Determine the [x, y] coordinate at the center of the cell enclosing the given text.  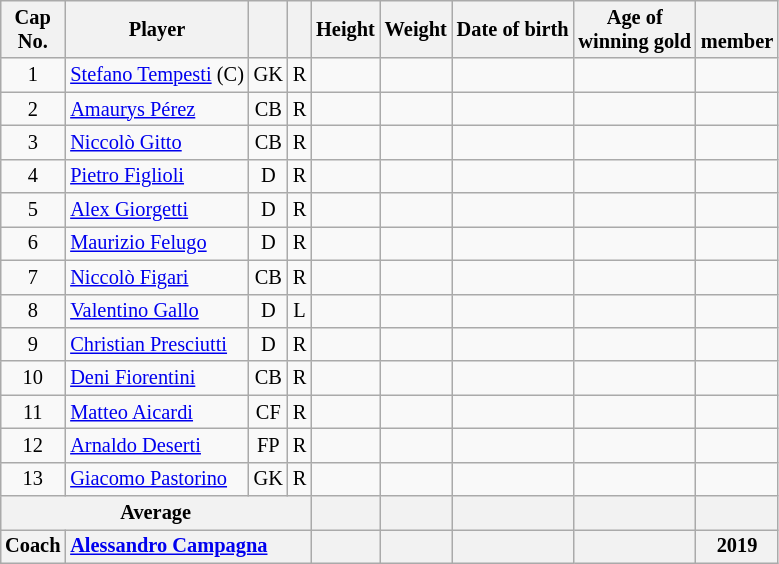
Pietro Figlioli [156, 176]
Height [346, 29]
Maurizio Felugo [156, 243]
Amaurys Pérez [156, 109]
FP [268, 445]
Niccolò Gitto [156, 142]
1 [32, 75]
CapNo. [32, 29]
5 [32, 210]
2019 [737, 546]
4 [32, 176]
CF [268, 412]
Deni Fiorentini [156, 378]
Player [156, 29]
9 [32, 344]
8 [32, 311]
Coach [32, 546]
Valentino Gallo [156, 311]
7 [32, 277]
2 [32, 109]
Age ofwinning gold [635, 29]
L [300, 311]
Arnaldo Deserti [156, 445]
Matteo Aicardi [156, 412]
3 [32, 142]
Giacomo Pastorino [156, 479]
Weight [416, 29]
6 [32, 243]
Christian Presciutti [156, 344]
13 [32, 479]
Date of birth [513, 29]
Stefano Tempesti (C) [156, 75]
member [737, 29]
Alessandro Campagna [188, 546]
12 [32, 445]
10 [32, 378]
Average [156, 513]
Alex Giorgetti [156, 210]
Niccolò Figari [156, 277]
11 [32, 412]
